Output the [x, y] coordinate of the center of the cell containing the given text.  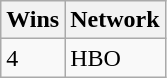
Wins [33, 20]
4 [33, 58]
HBO [115, 58]
Network [115, 20]
